Identify which cell holds the provided text, then report its (x, y) central coordinate. 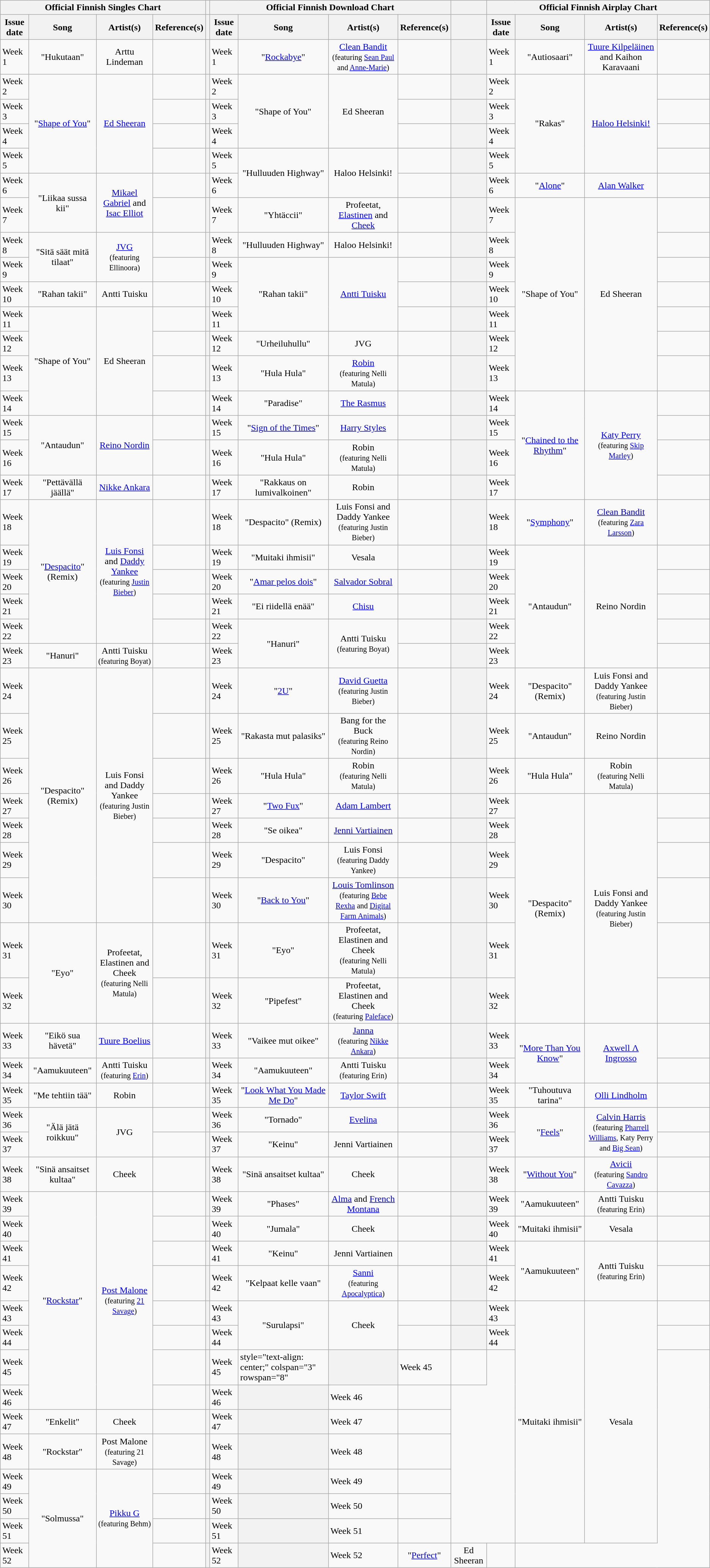
Evelina (363, 1120)
Avicii(featuring Sandro Cavazza) (621, 1174)
"Liikaa sussa kii" (63, 202)
"Symphony" (550, 522)
"Look What You Made Me Do" (283, 1095)
"Phases" (283, 1204)
Bang for the Buck(featuring Reino Nordin) (363, 735)
Axwell Λ Ingrosso (621, 1053)
"Vaikee mut oikee" (283, 1041)
Clean Bandit(featuring Zara Larsson) (621, 522)
"Feels" (550, 1132)
"Alone" (550, 185)
"2U" (283, 691)
"Yhtäccii" (283, 215)
Louis Tomlinson(featuring Bebe Rexha and Digital Farm Animals) (363, 900)
"Me tehtiin tää" (63, 1095)
"Eikö sua hävetä" (63, 1041)
Official Finnish Download Chart (330, 8)
Clean Bandit(featuring Sean Paul and Anne-Marie) (363, 57)
Olli Lindholm (621, 1095)
"Back to You" (283, 900)
"Sitä säät mitä tilaat" (63, 257)
Salvador Sobral (363, 582)
"Urheiluhullu" (283, 343)
Mikael Gabriel and Isac Elliot (124, 202)
"Hukutaan" (63, 57)
Sanni(featuring Apocalyptica) (363, 1283)
Luis Fonsi(featuring Daddy Yankee) (363, 860)
style="text-align: center;" colspan="3" rowspan="8" (283, 1367)
Katy Perry(featuring Skip Marley) (621, 445)
"Amar pelos dois" (283, 582)
Tuure Boelius (124, 1041)
Profeetat, Elastinen and Cheek (363, 215)
Profeetat, Elastinen and Cheek(featuring Paleface) (363, 1001)
"Two Fux" (283, 805)
"Rockabye" (283, 57)
"Kelpaat kelle vaan" (283, 1283)
Official Finnish Singles Chart (103, 8)
"Solmussa" (63, 1518)
Pikku G(featuring Behm) (124, 1518)
Adam Lambert (363, 805)
Alma and French Montana (363, 1204)
Chisu (363, 607)
Official Finnish Airplay Chart (598, 8)
The Rasmus (363, 403)
"Rakkaus on lumivalkoinen" (283, 488)
"Älä jätä roikkuu" (63, 1132)
Taylor Swift (363, 1095)
"Despacito" (283, 860)
JVG(featuring Ellinoora) (124, 257)
"More Than You Know" (550, 1053)
Tuure Kilpeläinen and Kaihon Karavaani (621, 57)
"Autiosaari" (550, 57)
"Paradise" (283, 403)
"Without You" (550, 1174)
"Se oikea" (283, 830)
Janna(featuring Nikke Ankara) (363, 1041)
"Sign of the Times" (283, 428)
"Pettävällä jäällä" (63, 488)
"Enkelit" (63, 1422)
"Tornado" (283, 1120)
"Ei riidellä enää" (283, 607)
Arttu Lindeman (124, 57)
"Jumala" (283, 1228)
"Surulapsi" (283, 1325)
Nikke Ankara (124, 488)
"Rakas" (550, 124)
David Guetta(featuring Justin Bieber) (363, 691)
Alan Walker (621, 185)
"Tuhoutuva tarina" (550, 1095)
Calvin Harris(featuring Pharrell Williams, Katy Perry and Big Sean) (621, 1132)
"Rakasta mut palasiks" (283, 735)
"Chained to the Rhythm" (550, 445)
Harry Styles (363, 428)
"Pipefest" (283, 1001)
"Perfect" (425, 1555)
